Return (x, y) of the center of cell containing provided text 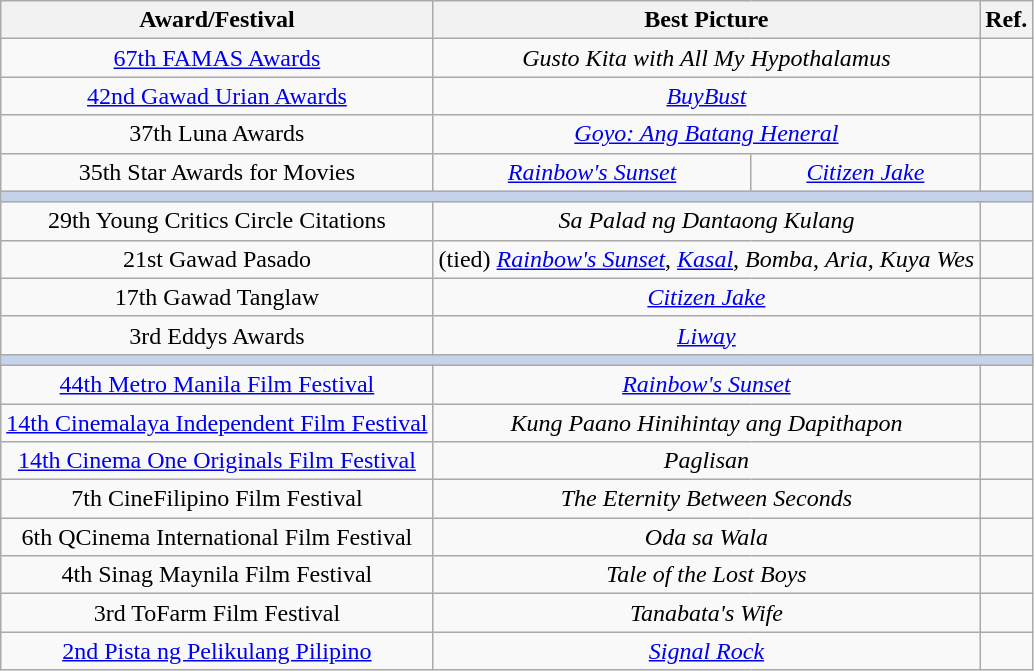
6th QCinema International Film Festival (217, 537)
Tale of the Lost Boys (706, 575)
2nd Pista ng Pelikulang Pilipino (217, 651)
3rd Eddys Awards (217, 335)
17th Gawad Tanglaw (217, 297)
3rd ToFarm Film Festival (217, 613)
35th Star Awards for Movies (217, 172)
Goyo: Ang Batang Heneral (706, 134)
67th FAMAS Awards (217, 58)
Kung Paano Hinihintay ang Dapithapon (706, 423)
14th Cinemalaya Independent Film Festival (217, 423)
Sa Palad ng Dantaong Kulang (706, 221)
37th Luna Awards (217, 134)
The Eternity Between Seconds (706, 499)
Best Picture (706, 20)
14th Cinema One Originals Film Festival (217, 461)
Award/Festival (217, 20)
BuyBust (706, 96)
Signal Rock (706, 651)
Tanabata's Wife (706, 613)
44th Metro Manila Film Festival (217, 384)
Oda sa Wala (706, 537)
21st Gawad Pasado (217, 259)
(tied) Rainbow's Sunset, Kasal, Bomba, Aria, Kuya Wes (706, 259)
4th Sinag Maynila Film Festival (217, 575)
42nd Gawad Urian Awards (217, 96)
29th Young Critics Circle Citations (217, 221)
Liway (706, 335)
Paglisan (706, 461)
Ref. (1006, 20)
Gusto Kita with All My Hypothalamus (706, 58)
7th CineFilipino Film Festival (217, 499)
